Return [X, Y] of the center of cell containing provided text 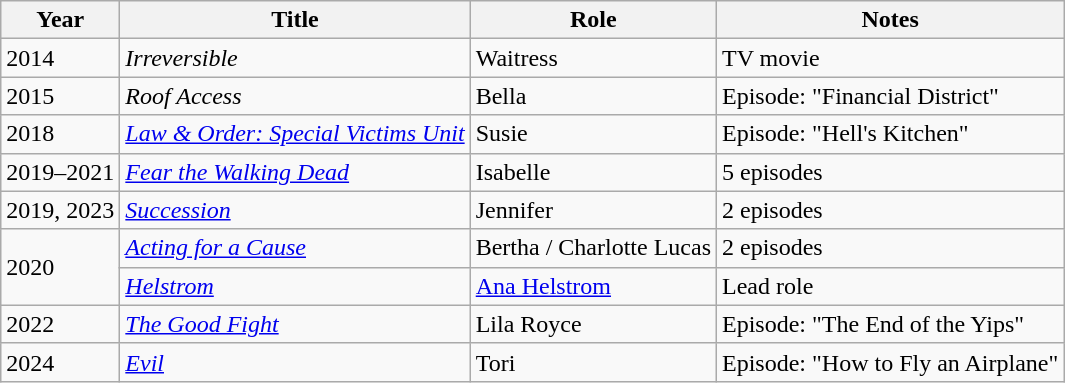
Episode: "How to Fly an Airplane" [890, 362]
2014 [60, 58]
Title [295, 20]
5 episodes [890, 172]
Bella [593, 96]
Episode: "Hell's Kitchen" [890, 134]
Irreversible [295, 58]
TV movie [890, 58]
2020 [60, 267]
Fear the Walking Dead [295, 172]
Jennifer [593, 210]
Evil [295, 362]
Notes [890, 20]
Law & Order: Special Victims Unit [295, 134]
Episode: "The End of the Yips" [890, 324]
Lead role [890, 286]
Ana Helstrom [593, 286]
Year [60, 20]
Isabelle [593, 172]
The Good Fight [295, 324]
2022 [60, 324]
Episode: "Financial District" [890, 96]
Waitress [593, 58]
Role [593, 20]
2019, 2023 [60, 210]
Acting for a Cause [295, 248]
2018 [60, 134]
2015 [60, 96]
2024 [60, 362]
Helstrom [295, 286]
Lila Royce [593, 324]
Succession [295, 210]
Tori [593, 362]
Roof Access [295, 96]
Susie [593, 134]
Bertha / Charlotte Lucas [593, 248]
2019–2021 [60, 172]
